Search for the cell housing the specified text and yield its [x, y] center coordinate. 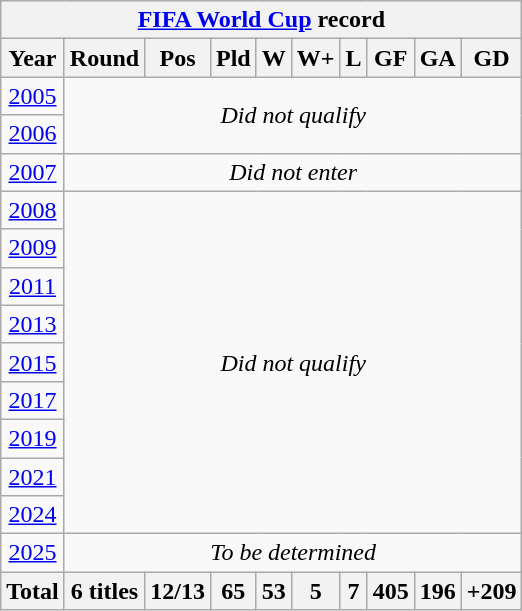
2025 [33, 553]
Total [33, 591]
5 [316, 591]
2019 [33, 438]
+209 [492, 591]
12/13 [178, 591]
2024 [33, 515]
2005 [33, 96]
FIFA World Cup record [262, 20]
Did not enter [293, 172]
2017 [33, 400]
W+ [316, 58]
Pos [178, 58]
Round [104, 58]
7 [354, 591]
6 titles [104, 591]
L [354, 58]
53 [274, 591]
GF [390, 58]
2008 [33, 210]
2013 [33, 324]
405 [390, 591]
Year [33, 58]
2015 [33, 362]
2007 [33, 172]
2011 [33, 286]
W [274, 58]
2021 [33, 477]
To be determined [293, 553]
2006 [33, 134]
2009 [33, 248]
65 [233, 591]
196 [438, 591]
GA [438, 58]
Pld [233, 58]
GD [492, 58]
